Search for the cell housing the specified text and yield its (X, Y) center coordinate. 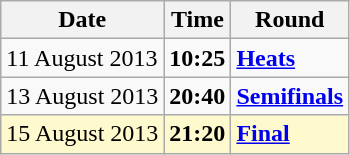
Date (82, 20)
Time (198, 20)
Final (290, 134)
Semifinals (290, 96)
20:40 (198, 96)
15 August 2013 (82, 134)
13 August 2013 (82, 96)
Heats (290, 58)
Round (290, 20)
21:20 (198, 134)
10:25 (198, 58)
11 August 2013 (82, 58)
